Capture the cell that displays the provided text and extract its (x, y) central coordinate. 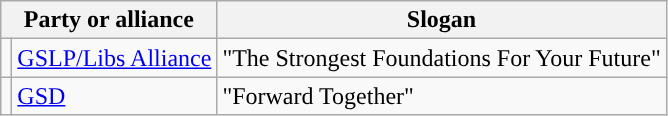
GSLP/Libs Alliance (114, 58)
"The Strongest Foundations For Your Future" (442, 58)
Slogan (442, 20)
Party or alliance (109, 20)
"Forward Together" (442, 96)
GSD (114, 96)
